Provide the [X, Y] coordinate of the cell's center where the given text is located.  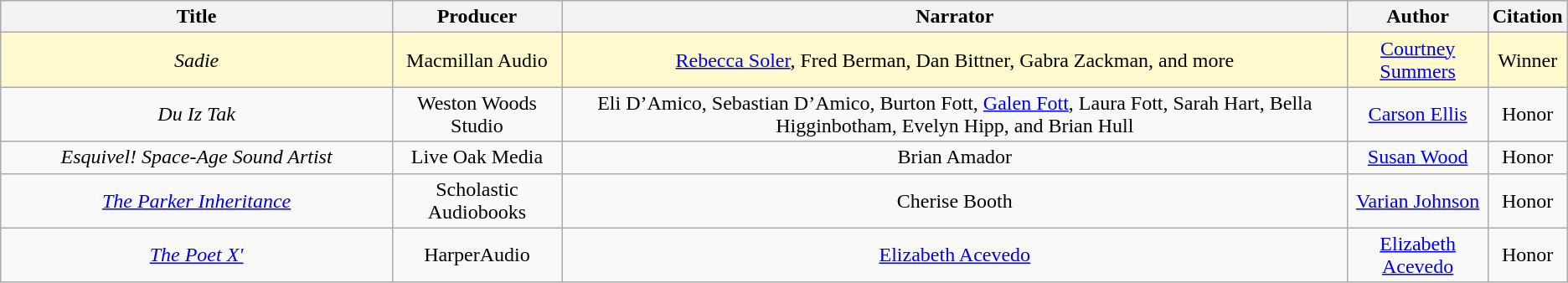
Carson Ellis [1417, 114]
Varian Johnson [1417, 201]
Live Oak Media [477, 157]
The Parker Inheritance [197, 201]
Producer [477, 17]
Eli D’Amico, Sebastian D’Amico, Burton Fott, Galen Fott, Laura Fott, Sarah Hart, Bella Higginbotham, Evelyn Hipp, and Brian Hull [955, 114]
The Poet X' [197, 255]
Winner [1528, 60]
Rebecca Soler, Fred Berman, Dan Bittner, Gabra Zackman, and more [955, 60]
Du Iz Tak [197, 114]
Esquivel! Space-Age Sound Artist [197, 157]
Weston Woods Studio [477, 114]
Narrator [955, 17]
HarperAudio [477, 255]
Scholastic Audiobooks [477, 201]
Title [197, 17]
Cherise Booth [955, 201]
Author [1417, 17]
Citation [1528, 17]
Susan Wood [1417, 157]
Courtney Summers [1417, 60]
Macmillan Audio [477, 60]
Brian Amador [955, 157]
Sadie [197, 60]
